Detect which cell encompasses the target text, then output its [x, y] center coordinate. 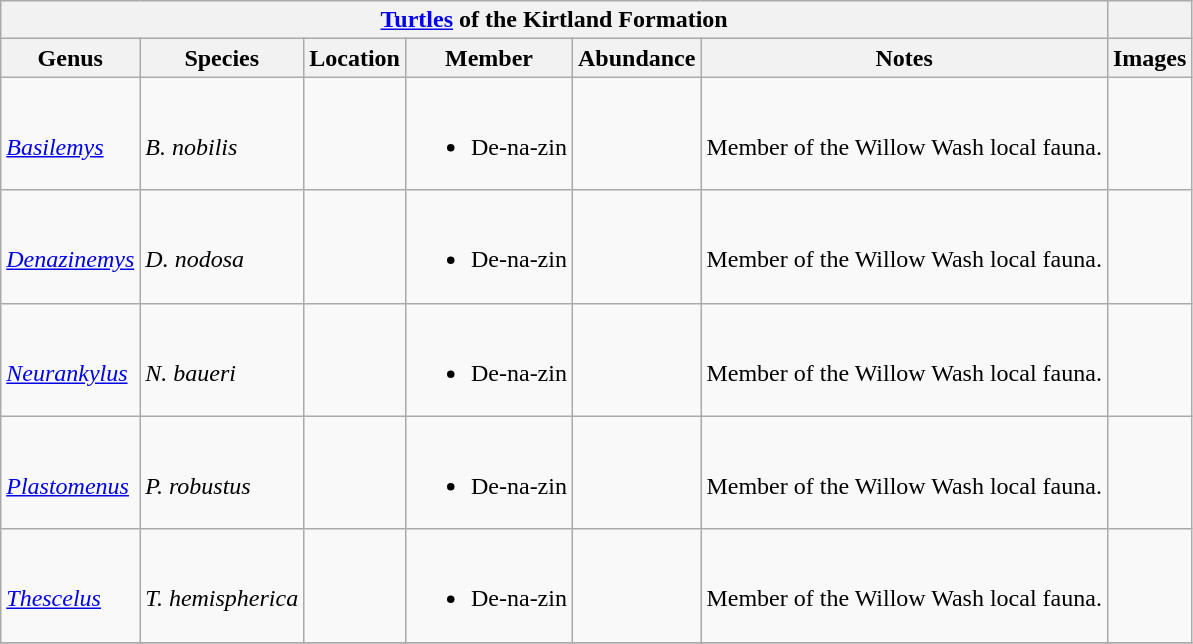
N. baueri [222, 360]
Member [488, 58]
Images [1149, 58]
Turtles of the Kirtland Formation [554, 20]
P. robustus [222, 472]
Species [222, 58]
B. nobilis [222, 134]
T. hemispherica [222, 586]
Notes [904, 58]
Basilemys [70, 134]
Neurankylus [70, 360]
Abundance [636, 58]
Thescelus [70, 586]
Genus [70, 58]
Denazinemys [70, 246]
D. nodosa [222, 246]
Plastomenus [70, 472]
Location [355, 58]
